Detect which cell encompasses the target text, then output its (X, Y) center coordinate. 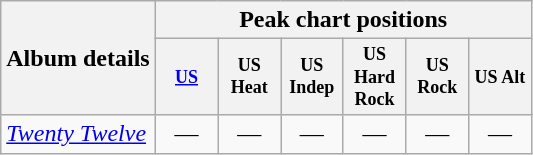
US Rock (438, 77)
US Alt (500, 77)
Album details (78, 58)
US (186, 77)
Peak chart positions (343, 20)
US Indep (312, 77)
US Heat (250, 77)
Twenty Twelve (78, 134)
US Hard Rock (374, 77)
